From the cell containing the given text, extract its center point as (X, Y) coordinate. 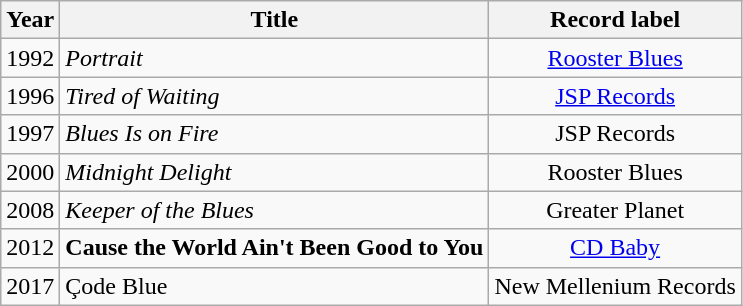
2008 (30, 210)
1996 (30, 96)
Midnight Delight (274, 172)
2000 (30, 172)
2017 (30, 286)
Title (274, 20)
Keeper of the Blues (274, 210)
Tired of Waiting (274, 96)
Portrait (274, 58)
1992 (30, 58)
Blues Is on Fire (274, 134)
Greater Planet (615, 210)
New Mellenium Records (615, 286)
Record label (615, 20)
Cause the World Ain't Been Good to You (274, 248)
CD Baby (615, 248)
1997 (30, 134)
Year (30, 20)
Çode Blue (274, 286)
2012 (30, 248)
